Return (X, Y) of the center of cell containing provided text 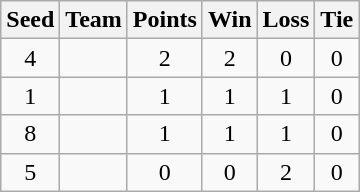
4 (30, 58)
Win (230, 20)
Team (94, 20)
8 (30, 134)
Tie (337, 20)
5 (30, 172)
Loss (286, 20)
Points (164, 20)
Seed (30, 20)
